Return the [x, y] coordinate for the center point of the cell that contains the specified text.  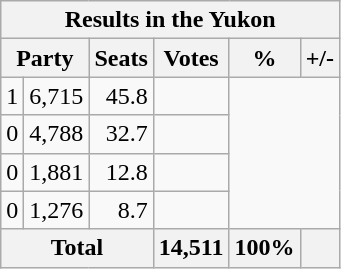
Seats [121, 58]
1 [12, 96]
8.7 [121, 210]
Votes [191, 58]
1,276 [56, 210]
Total [78, 248]
14,511 [191, 248]
% [264, 58]
6,715 [56, 96]
+/- [320, 58]
12.8 [121, 172]
4,788 [56, 134]
Results in the Yukon [170, 20]
Party [45, 58]
32.7 [121, 134]
1,881 [56, 172]
100% [264, 248]
45.8 [121, 96]
